Search for the cell housing the specified text and yield its (x, y) center coordinate. 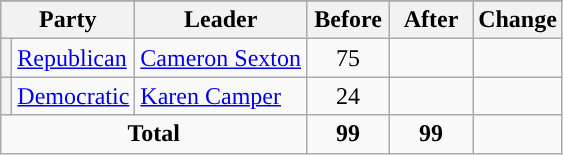
Change (518, 20)
Republican (74, 58)
Party (68, 20)
Democratic (74, 96)
24 (348, 96)
Cameron Sexton (221, 58)
Leader (221, 20)
75 (348, 58)
Before (348, 20)
Total (154, 134)
After (432, 20)
Karen Camper (221, 96)
